Find where the given text appears and provide that cell's center as (x, y) coordinate. 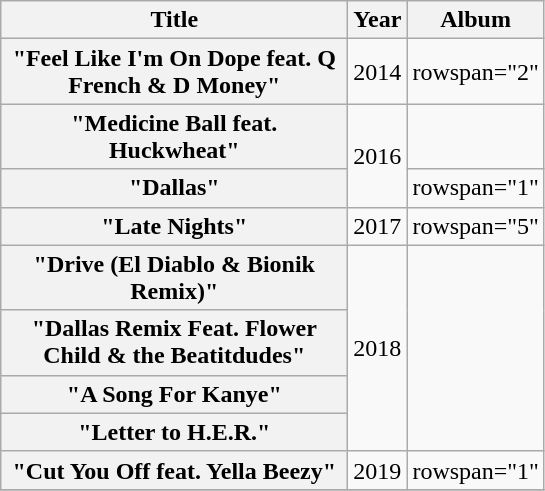
"Dallas Remix Feat. Flower Child & the Beatitdudes" (174, 342)
"Drive (El Diablo & Bionik Remix)" (174, 278)
2016 (378, 156)
rowspan="5" (476, 226)
2019 (378, 470)
Album (476, 20)
Title (174, 20)
"A Song For Kanye" (174, 394)
rowspan="2" (476, 72)
2014 (378, 72)
Year (378, 20)
2018 (378, 348)
"Cut You Off feat. Yella Beezy" (174, 470)
"Medicine Ball feat. Huckwheat" (174, 136)
"Letter to H.E.R." (174, 432)
"Feel Like I'm On Dope feat. Q French & D Money" (174, 72)
"Dallas" (174, 188)
2017 (378, 226)
"Late Nights" (174, 226)
